Provide the (x, y) coordinate of the cell's center where the given text is located.  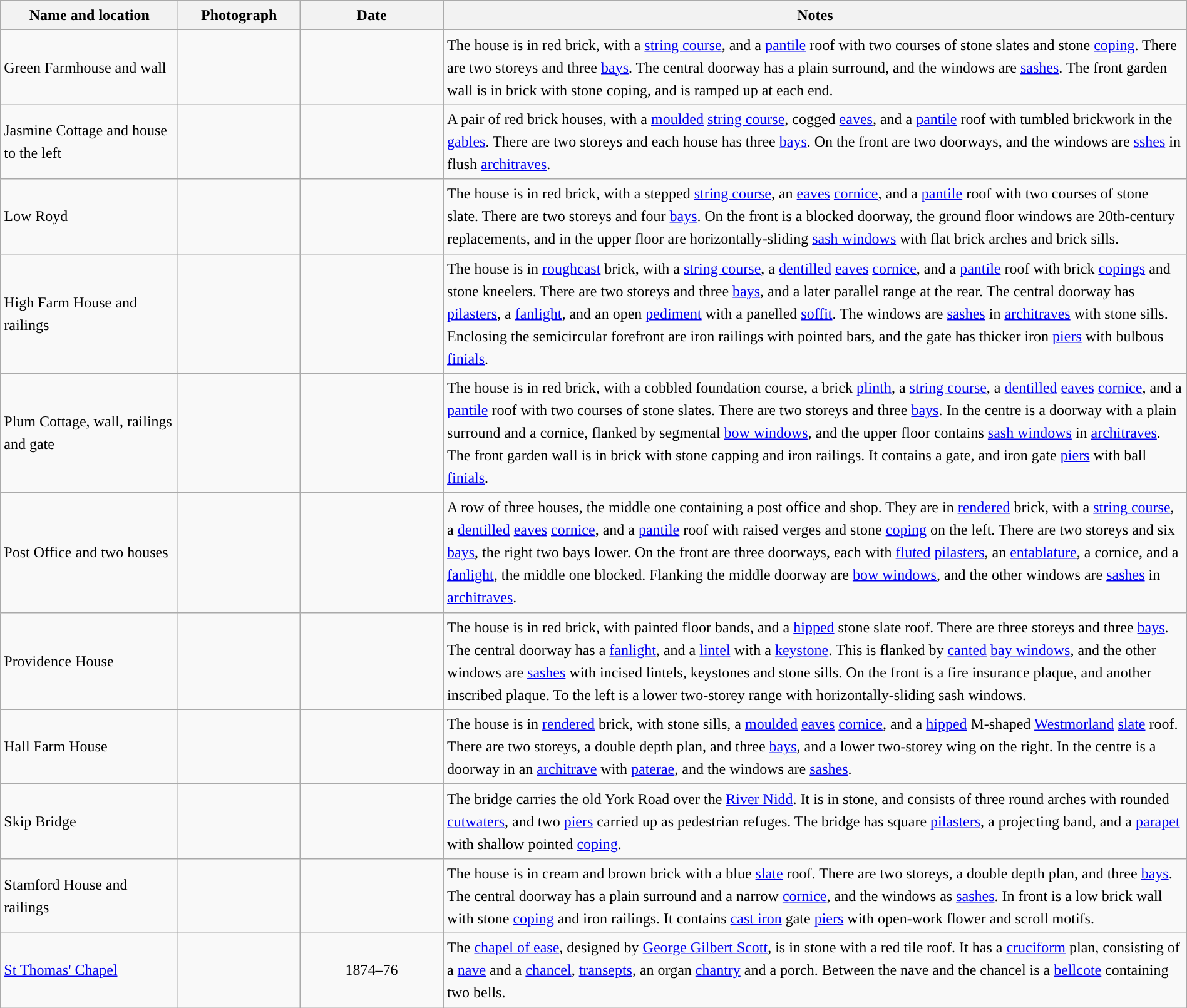
Post Office and two houses (90, 552)
Notes (815, 15)
Stamford House and railings (90, 895)
Jasmine Cottage and house to the left (90, 141)
1874–76 (372, 970)
Photograph (239, 15)
High Farm House and railings (90, 313)
Plum Cottage, wall, railings and gate (90, 433)
Green Farmhouse and wall (90, 68)
St Thomas' Chapel (90, 970)
Low Royd (90, 217)
Name and location (90, 15)
Date (372, 15)
Providence House (90, 661)
Hall Farm House (90, 746)
Skip Bridge (90, 821)
